Locate the cell with the specified text and output its [X, Y] center coordinate. 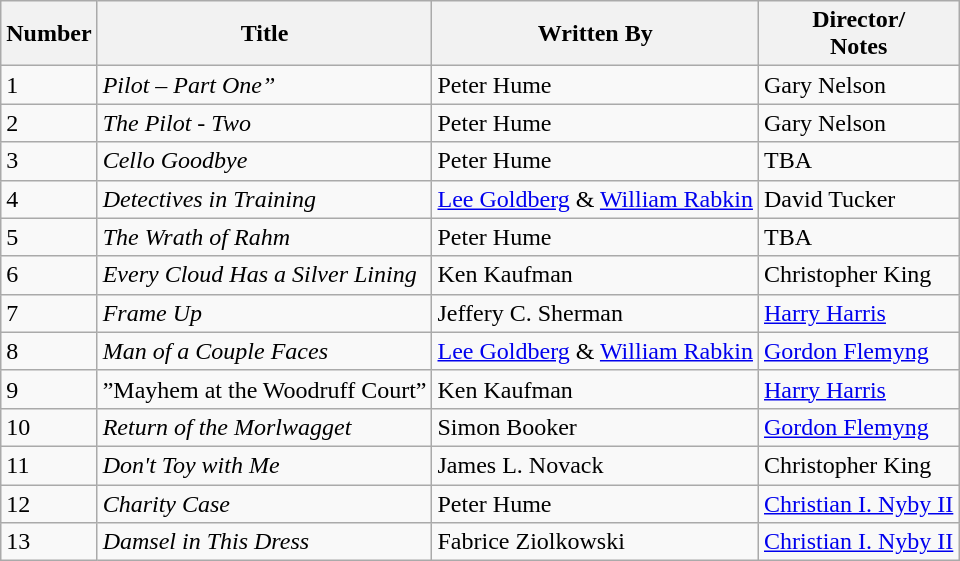
8 [49, 351]
Every Cloud Has a Silver Lining [264, 275]
Cello Goodbye [264, 161]
Frame Up [264, 313]
Charity Case [264, 503]
3 [49, 161]
The Pilot - Two [264, 123]
2 [49, 123]
5 [49, 237]
Director/Notes [858, 34]
9 [49, 389]
Fabrice Ziolkowski [596, 542]
1 [49, 85]
Pilot – Part One” [264, 85]
11 [49, 465]
Man of a Couple Faces [264, 351]
Number [49, 34]
6 [49, 275]
David Tucker [858, 199]
13 [49, 542]
Return of the Morlwagget [264, 427]
4 [49, 199]
James L. Novack [596, 465]
Title [264, 34]
7 [49, 313]
The Wrath of Rahm [264, 237]
Simon Booker [596, 427]
Jeffery C. Sherman [596, 313]
Don't Toy with Me [264, 465]
Detectives in Training [264, 199]
Written By [596, 34]
”Mayhem at the Woodruff Court” [264, 389]
Damsel in This Dress [264, 542]
12 [49, 503]
10 [49, 427]
